Identify which cell holds the provided text, then report its (X, Y) central coordinate. 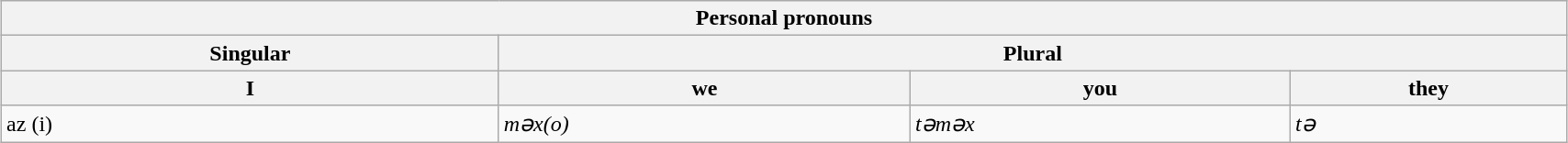
we (704, 88)
you (1101, 88)
Personal pronouns (784, 18)
məx(o) (704, 124)
I (251, 88)
az (i) (251, 124)
təməx (1101, 124)
Singular (251, 53)
they (1428, 88)
Plural (1032, 53)
tə (1428, 124)
